Capture the cell that displays the provided text and extract its [X, Y] central coordinate. 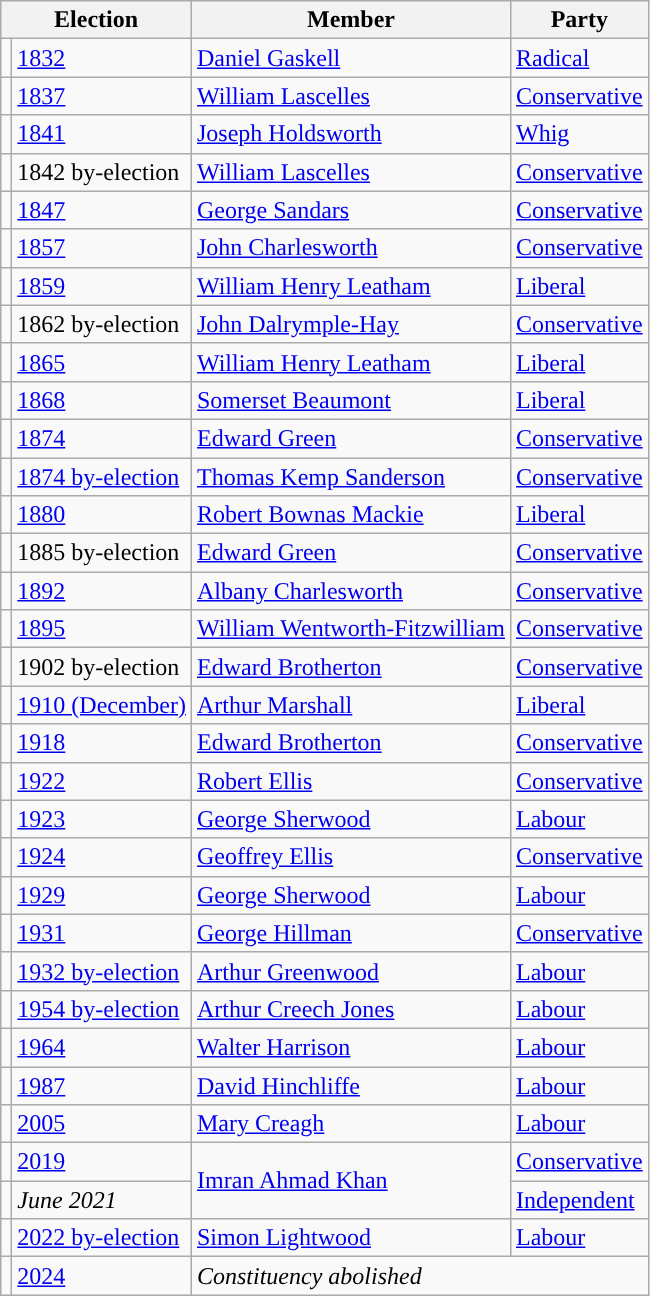
1922 [102, 781]
Arthur Creech Jones [350, 1009]
June 2021 [102, 1200]
2022 by-election [102, 1238]
Whig [579, 134]
George Hillman [350, 933]
1923 [102, 819]
Geoffrey Ellis [350, 857]
2019 [102, 1162]
1929 [102, 895]
Robert Bownas Mackie [350, 515]
1931 [102, 933]
Arthur Marshall [350, 705]
John Dalrymple-Hay [350, 324]
Daniel Gaskell [350, 58]
1865 [102, 362]
1832 [102, 58]
1874 [102, 438]
1847 [102, 210]
Thomas Kemp Sanderson [350, 477]
Joseph Holdsworth [350, 134]
1924 [102, 857]
1910 (December) [102, 705]
1885 by-election [102, 553]
1841 [102, 134]
1895 [102, 629]
Arthur Greenwood [350, 971]
Constituency abolished [420, 1276]
Independent [579, 1200]
John Charlesworth [350, 248]
1880 [102, 515]
2024 [102, 1276]
1842 by-election [102, 172]
Election [96, 20]
Walter Harrison [350, 1047]
Radical [579, 58]
1987 [102, 1085]
1868 [102, 400]
Simon Lightwood [350, 1238]
David Hinchliffe [350, 1085]
2005 [102, 1124]
William Wentworth-Fitzwilliam [350, 629]
1964 [102, 1047]
1862 by-election [102, 324]
Party [579, 20]
Member [350, 20]
Somerset Beaumont [350, 400]
George Sandars [350, 210]
Mary Creagh [350, 1124]
1902 by-election [102, 667]
1954 by-election [102, 1009]
Robert Ellis [350, 781]
1918 [102, 743]
1857 [102, 248]
1874 by-election [102, 477]
1837 [102, 96]
1859 [102, 286]
1892 [102, 591]
1932 by-election [102, 971]
Albany Charlesworth [350, 591]
Imran Ahmad Khan [350, 1181]
